Search for the cell housing the specified text and yield its [x, y] center coordinate. 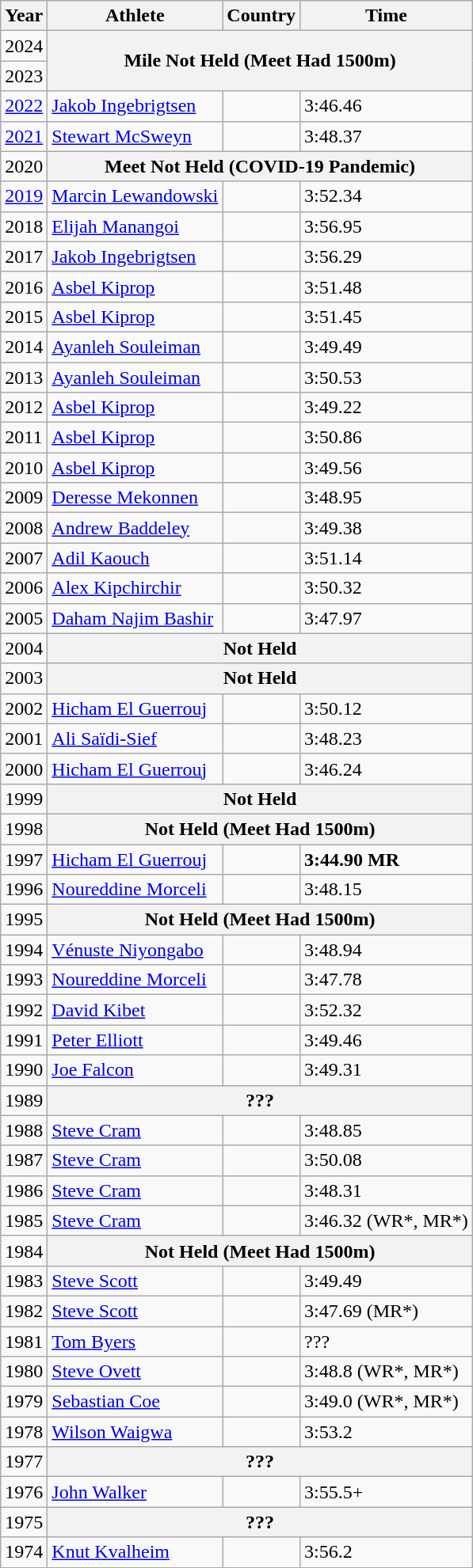
3:52.34 [387, 196]
3:50.86 [387, 438]
1991 [24, 1040]
3:44.90 MR [387, 859]
Andrew Baddeley [135, 528]
2010 [24, 468]
3:56.2 [387, 1552]
3:47.78 [387, 980]
1996 [24, 890]
David Kibet [135, 1010]
1979 [24, 1402]
1994 [24, 950]
1987 [24, 1160]
Elijah Manangoi [135, 226]
Ali Saïdi-Sief [135, 738]
Country [261, 16]
3:52.32 [387, 1010]
3:53.2 [387, 1432]
1978 [24, 1432]
3:48.94 [387, 950]
1982 [24, 1311]
Marcin Lewandowski [135, 196]
Time [387, 16]
2017 [24, 256]
1988 [24, 1130]
3:48.37 [387, 136]
1977 [24, 1462]
Tom Byers [135, 1342]
2011 [24, 438]
1984 [24, 1251]
3:50.12 [387, 708]
Steve Ovett [135, 1372]
2018 [24, 226]
2001 [24, 738]
2005 [24, 618]
Daham Najim Bashir [135, 618]
3:46.32 (WR*, MR*) [387, 1221]
Knut Kvalheim [135, 1552]
3:49.31 [387, 1070]
3:56.95 [387, 226]
1976 [24, 1492]
Wilson Waigwa [135, 1432]
2000 [24, 769]
Athlete [135, 16]
2006 [24, 588]
Peter Elliott [135, 1040]
2015 [24, 317]
2019 [24, 196]
2022 [24, 106]
1992 [24, 1010]
1981 [24, 1342]
Year [24, 16]
1998 [24, 829]
Sebastian Coe [135, 1402]
Alex Kipchirchir [135, 588]
1983 [24, 1281]
1993 [24, 980]
2002 [24, 708]
Vénuste Niyongabo [135, 950]
2003 [24, 678]
3:46.24 [387, 769]
1995 [24, 920]
3:48.8 (WR*, MR*) [387, 1372]
2004 [24, 648]
John Walker [135, 1492]
3:47.69 (MR*) [387, 1311]
2014 [24, 347]
3:50.08 [387, 1160]
2012 [24, 408]
3:48.23 [387, 738]
2009 [24, 498]
3:49.46 [387, 1040]
3:48.85 [387, 1130]
Joe Falcon [135, 1070]
1999 [24, 799]
3:48.95 [387, 498]
3:56.29 [387, 256]
1990 [24, 1070]
3:55.5+ [387, 1492]
1975 [24, 1522]
1997 [24, 859]
2008 [24, 528]
3:46.46 [387, 106]
Mile Not Held (Meet Had 1500m) [260, 61]
3:51.48 [387, 287]
3:50.53 [387, 378]
3:51.14 [387, 558]
1980 [24, 1372]
3:49.56 [387, 468]
Deresse Mekonnen [135, 498]
3:49.38 [387, 528]
Adil Kaouch [135, 558]
Meet Not Held (COVID-19 Pandemic) [260, 166]
2016 [24, 287]
3:48.15 [387, 890]
3:48.31 [387, 1190]
1986 [24, 1190]
2024 [24, 46]
2023 [24, 76]
Stewart McSweyn [135, 136]
2013 [24, 378]
2020 [24, 166]
1985 [24, 1221]
3:51.45 [387, 317]
3:50.32 [387, 588]
3:49.22 [387, 408]
2021 [24, 136]
1989 [24, 1100]
1974 [24, 1552]
2007 [24, 558]
3:47.97 [387, 618]
3:49.0 (WR*, MR*) [387, 1402]
